Return the [X, Y] coordinate for the center point of the cell that contains the specified text.  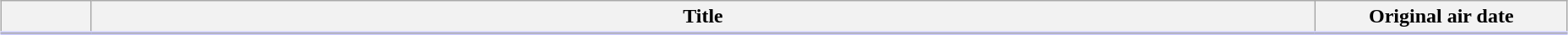
Original air date [1441, 17]
Title [703, 17]
